For the text-containing cell, return its midpoint in (X, Y) coordinate format. 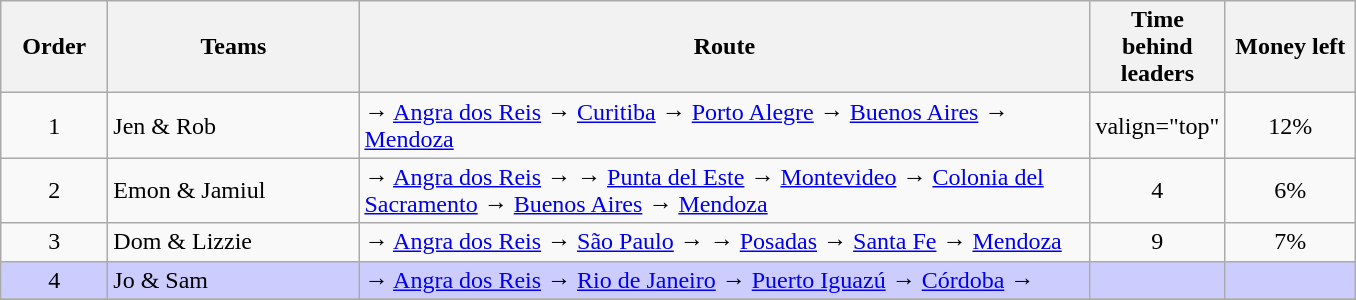
9 (1158, 242)
→ Angra dos Reis → → Punta del Este → Montevideo → Colonia del Sacramento → Buenos Aires → Mendoza (724, 190)
Emon & Jamiul (234, 190)
Route (724, 47)
Jo & Sam (234, 280)
Jen & Rob (234, 126)
Order (54, 47)
3 (54, 242)
Time behind leaders (1158, 47)
Teams (234, 47)
Money left (1290, 47)
6% (1290, 190)
2 (54, 190)
→ Angra dos Reis → Rio de Janeiro → Puerto Iguazú → Córdoba → (724, 280)
valign="top" (1158, 126)
→ Angra dos Reis → São Paulo → → Posadas → Santa Fe → Mendoza (724, 242)
→ Angra dos Reis → Curitiba → Porto Alegre → Buenos Aires → Mendoza (724, 126)
12% (1290, 126)
7% (1290, 242)
Dom & Lizzie (234, 242)
1 (54, 126)
